Output the [x, y] coordinate of the center of the cell containing the given text.  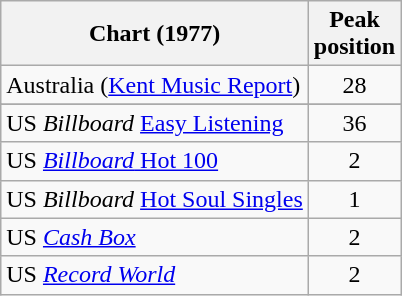
US Billboard Easy Listening [155, 123]
US Billboard Hot 100 [155, 161]
US Billboard Hot Soul Singles [155, 199]
Chart (1977) [155, 34]
US Cash Box [155, 237]
36 [354, 123]
28 [354, 85]
US Record World [155, 275]
1 [354, 199]
Australia (Kent Music Report) [155, 85]
Peakposition [354, 34]
